Locate the cell with the specified text and output its [X, Y] center coordinate. 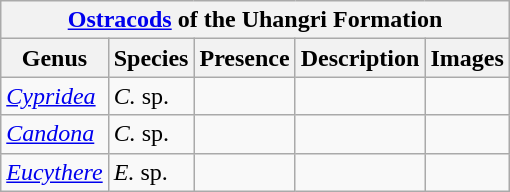
Ostracods of the Uhangri Formation [256, 20]
Candona [54, 134]
Presence [244, 58]
Cypridea [54, 96]
Species [151, 58]
Images [467, 58]
Eucythere [54, 172]
Description [360, 58]
E. sp. [151, 172]
Genus [54, 58]
